Provide the (X, Y) coordinate of the cell's center where the given text is located.  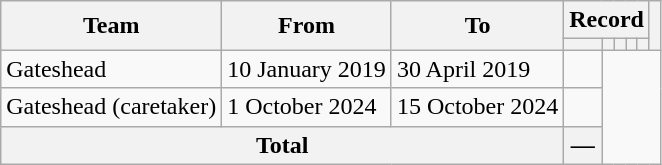
Total (282, 145)
30 April 2019 (477, 69)
15 October 2024 (477, 107)
Team (112, 26)
To (477, 26)
Record (607, 20)
From (307, 26)
10 January 2019 (307, 69)
1 October 2024 (307, 107)
Gateshead (112, 69)
— (583, 145)
Gateshead (caretaker) (112, 107)
